Output the [X, Y] coordinate of the center of the cell containing the given text.  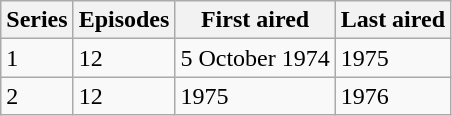
1 [37, 58]
2 [37, 96]
5 October 1974 [255, 58]
First aired [255, 20]
Last aired [392, 20]
Episodes [124, 20]
Series [37, 20]
1976 [392, 96]
